From the cell containing the given text, extract its center point as [X, Y] coordinate. 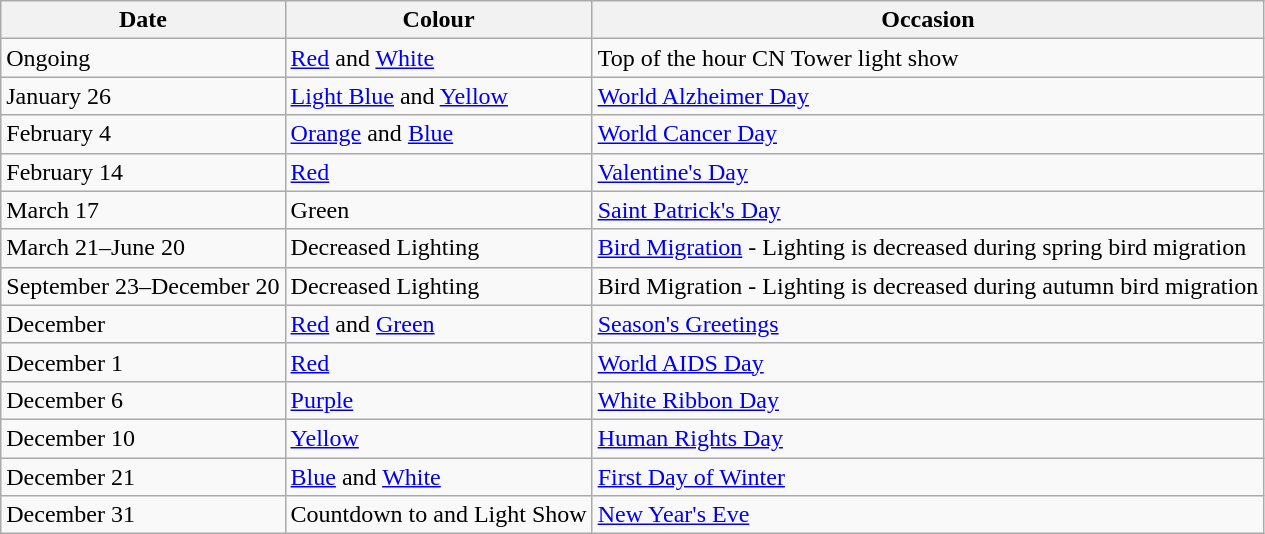
Date [143, 20]
December 21 [143, 477]
December 31 [143, 515]
February 4 [143, 134]
Human Rights Day [928, 438]
Yellow [438, 438]
March 17 [143, 210]
Purple [438, 400]
February 14 [143, 172]
World Alzheimer Day [928, 96]
First Day of Winter [928, 477]
Light Blue and Yellow [438, 96]
December 1 [143, 362]
Saint Patrick's Day [928, 210]
Blue and White [438, 477]
Valentine's Day [928, 172]
December [143, 324]
December 6 [143, 400]
December 10 [143, 438]
March 21–June 20 [143, 248]
Occasion [928, 20]
Countdown to and Light Show [438, 515]
Green [438, 210]
January 26 [143, 96]
Bird Migration - Lighting is decreased during spring bird migration [928, 248]
World AIDS Day [928, 362]
Red and Green [438, 324]
September 23–December 20 [143, 286]
Bird Migration - Lighting is decreased during autumn bird migration [928, 286]
Red and White [438, 58]
Orange and Blue [438, 134]
Colour [438, 20]
New Year's Eve [928, 515]
Season's Greetings [928, 324]
White Ribbon Day [928, 400]
World Cancer Day [928, 134]
Ongoing [143, 58]
Top of the hour CN Tower light show [928, 58]
